Pinpoint the cell where the given text exists, returning its (X, Y) midpoint coordinate. 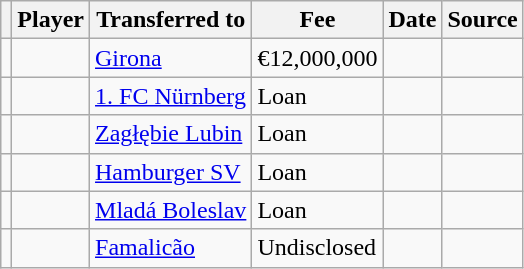
1. FC Nürnberg (171, 96)
Source (482, 20)
Fee (318, 20)
Hamburger SV (171, 172)
Undisclosed (318, 248)
Famalicão (171, 248)
Zagłębie Lubin (171, 134)
Girona (171, 58)
Mladá Boleslav (171, 210)
€12,000,000 (318, 58)
Date (412, 20)
Player (51, 20)
Transferred to (171, 20)
